For the text-containing cell, return its midpoint in [x, y] coordinate format. 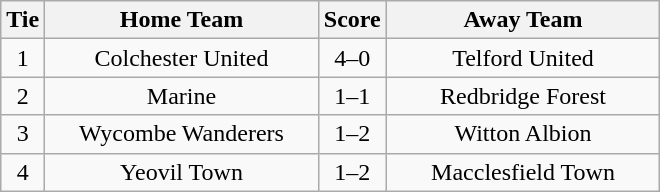
Redbridge Forest [523, 96]
Macclesfield Town [523, 172]
Away Team [523, 20]
3 [23, 134]
Marine [182, 96]
1 [23, 58]
Score [352, 20]
Telford United [523, 58]
Colchester United [182, 58]
Yeovil Town [182, 172]
Witton Albion [523, 134]
1–1 [352, 96]
Tie [23, 20]
Home Team [182, 20]
2 [23, 96]
Wycombe Wanderers [182, 134]
4 [23, 172]
4–0 [352, 58]
